Extract the [x, y] coordinate from the center of the cell holding the provided text.  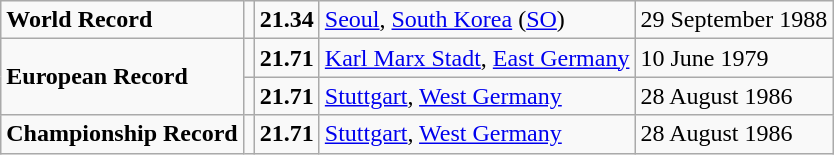
Karl Marx Stadt, East Germany [477, 58]
10 June 1979 [734, 58]
29 September 1988 [734, 20]
21.34 [286, 20]
Championship Record [122, 134]
World Record [122, 20]
European Record [122, 77]
Seoul, South Korea (SO) [477, 20]
